Return [x, y] of the center of cell containing provided text 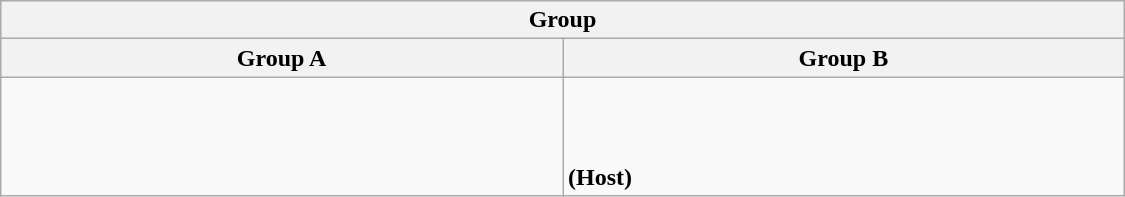
Group B [843, 58]
Group A [282, 58]
(Host) [843, 136]
Group [563, 20]
